Identify which cell holds the provided text, then report its (X, Y) central coordinate. 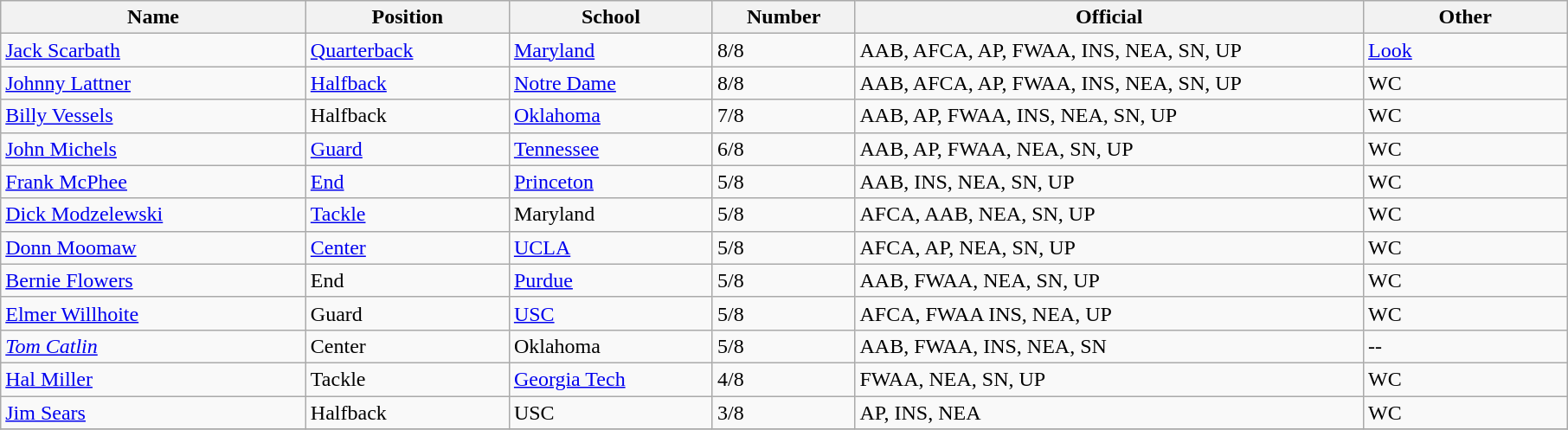
7/8 (784, 116)
3/8 (784, 413)
Number (784, 17)
Other (1466, 17)
Tom Catlin (154, 346)
Notre Dame (611, 83)
AP, INS, NEA (1109, 413)
Look (1466, 50)
Quarterback (407, 50)
Frank McPhee (154, 182)
Position (407, 17)
4/8 (784, 379)
Billy Vessels (154, 116)
AFCA, FWAA INS, NEA, UP (1109, 313)
6/8 (784, 149)
AAB, AP, FWAA, INS, NEA, SN, UP (1109, 116)
FWAA, NEA, SN, UP (1109, 379)
Name (154, 17)
Hal Miller (154, 379)
John Michels (154, 149)
Tennessee (611, 149)
Johnny Lattner (154, 83)
Dick Modzelewski (154, 215)
Jim Sears (154, 413)
AAB, AP, FWAA, NEA, SN, UP (1109, 149)
AFCA, AP, NEA, SN, UP (1109, 247)
Jack Scarbath (154, 50)
Bernie Flowers (154, 280)
AAB, FWAA, INS, NEA, SN (1109, 346)
AFCA, AAB, NEA, SN, UP (1109, 215)
Official (1109, 17)
School (611, 17)
AAB, INS, NEA, SN, UP (1109, 182)
UCLA (611, 247)
-- (1466, 346)
Elmer Willhoite (154, 313)
Purdue (611, 280)
AAB, FWAA, NEA, SN, UP (1109, 280)
Princeton (611, 182)
Donn Moomaw (154, 247)
Georgia Tech (611, 379)
